Scan for the cell matching the given text and deliver its (X, Y) coordinate at center. 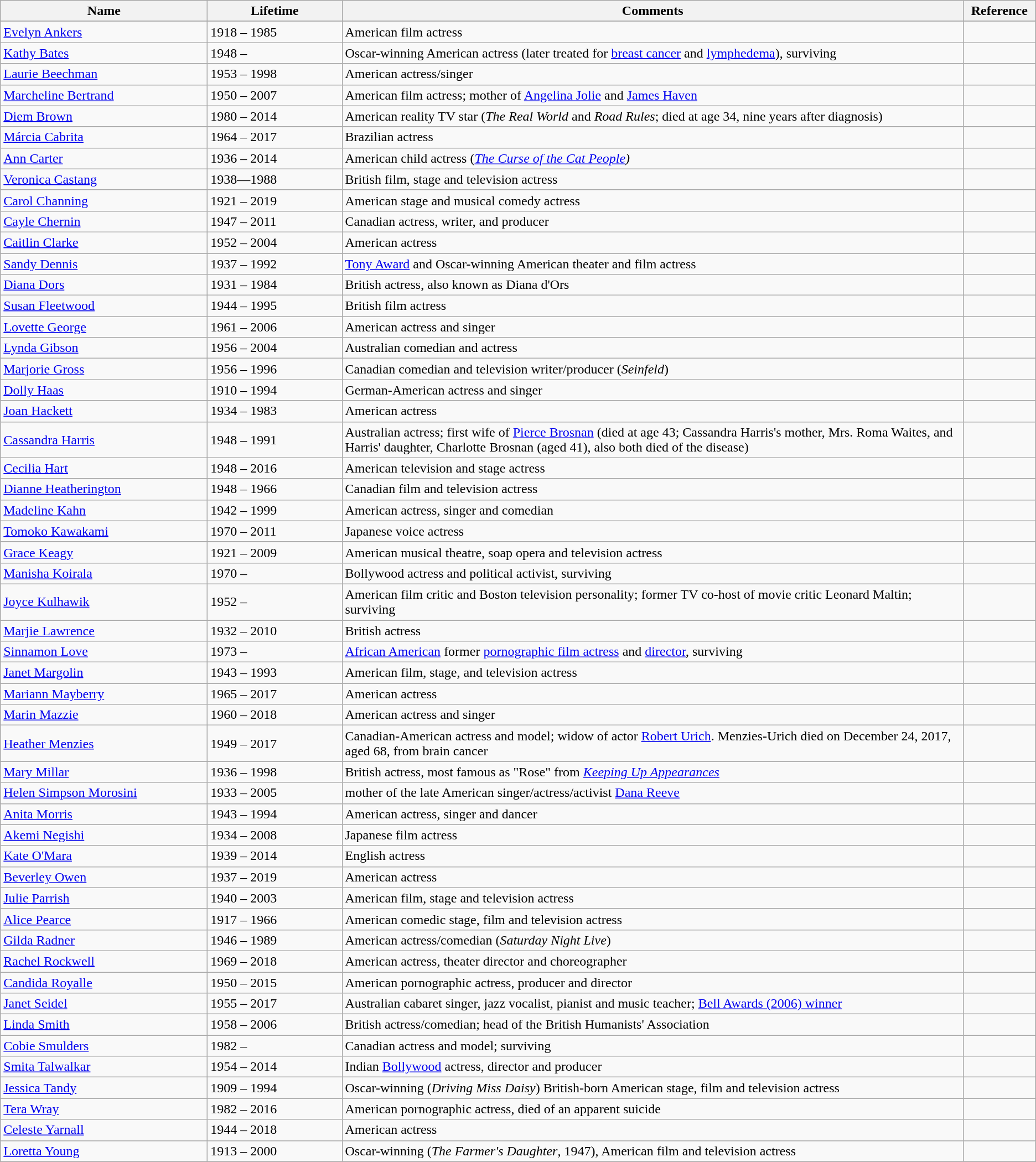
Kathy Bates (104, 53)
1937 – 1992 (274, 264)
Jessica Tandy (104, 1088)
Veronica Castang (104, 179)
Candida Royalle (104, 982)
mother of the late American singer/actress/activist Dana Reeve (652, 793)
1942 – 1999 (274, 510)
American actress/comedian (Saturday Night Live) (652, 940)
Comments (652, 11)
Indian Bollywood actress, director and producer (652, 1067)
Diem Brown (104, 116)
1960 – 2018 (274, 715)
1961 – 2006 (274, 327)
1970 – 2011 (274, 531)
1934 – 1983 (274, 411)
American pornographic actress, producer and director (652, 982)
Lifetime (274, 11)
1932 – 2010 (274, 630)
1980 – 2014 (274, 116)
Joyce Kulhawik (104, 602)
1936 – 2014 (274, 158)
Japanese voice actress (652, 531)
Brazilian actress (652, 137)
Dianne Heatherington (104, 489)
Loretta Young (104, 1151)
1965 – 2017 (274, 694)
German-American actress and singer (652, 390)
Cobie Smulders (104, 1046)
Sandy Dennis (104, 264)
1944 – 1995 (274, 306)
Cayle Chernin (104, 221)
1970 – (274, 573)
Sinnamon Love (104, 652)
Canadian-American actress and model; widow of actor Robert Urich. Menzies-Urich died on December 24, 2017, aged 68, from brain cancer (652, 744)
1969 – 2018 (274, 961)
Grace Keagy (104, 552)
1918 – 1985 (274, 32)
1938—1988 (274, 179)
Cecilia Hart (104, 468)
Anita Morris (104, 814)
1958 – 2006 (274, 1025)
Celeste Yarnall (104, 1130)
1952 – 2004 (274, 242)
Tomoko Kawakami (104, 531)
1943 – 1993 (274, 673)
British actress (652, 630)
1946 – 1989 (274, 940)
American stage and musical comedy actress (652, 200)
1933 – 2005 (274, 793)
Linda Smith (104, 1025)
Japanese film actress (652, 835)
1948 – (274, 53)
1950 – 2007 (274, 95)
Susan Fleetwood (104, 306)
American film actress; mother of Angelina Jolie and James Haven (652, 95)
Akemi Negishi (104, 835)
Marjorie Gross (104, 369)
Carol Channing (104, 200)
Manisha Koirala (104, 573)
Márcia Cabrita (104, 137)
1952 – (274, 602)
Australian comedian and actress (652, 348)
Oscar-winning (The Farmer's Daughter, 1947), American film and television actress (652, 1151)
1937 – 2019 (274, 877)
1917 – 1966 (274, 919)
Rachel Rockwell (104, 961)
Caitlin Clarke (104, 242)
1973 – (274, 652)
American film, stage, and television actress (652, 673)
1948 – 1991 (274, 439)
Julie Parrish (104, 898)
Canadian actress and model; surviving (652, 1046)
British film, stage and television actress (652, 179)
Lynda Gibson (104, 348)
Bollywood actress and political activist, surviving (652, 573)
Oscar-winning (Driving Miss Daisy) British-born American stage, film and television actress (652, 1088)
American film actress (652, 32)
1950 – 2015 (274, 982)
Laurie Beechman (104, 74)
American musical theatre, soap opera and television actress (652, 552)
Smita Talwalkar (104, 1067)
Lovette George (104, 327)
American comedic stage, film and television actress (652, 919)
British film actress (652, 306)
Janet Seidel (104, 1004)
American reality TV star (The Real World and Road Rules; died at age 34, nine years after diagnosis) (652, 116)
1964 – 2017 (274, 137)
1956 – 2004 (274, 348)
American actress, singer and comedian (652, 510)
British actress, also known as Diana d'Ors (652, 285)
1934 – 2008 (274, 835)
English actress (652, 856)
1936 – 1998 (274, 772)
Gilda Radner (104, 940)
1956 – 1996 (274, 369)
1982 – 2016 (274, 1109)
Cassandra Harris (104, 439)
Marcheline Bertrand (104, 95)
1940 – 2003 (274, 898)
Ann Carter (104, 158)
American television and stage actress (652, 468)
1944 – 2018 (274, 1130)
1910 – 1994 (274, 390)
American actress, singer and dancer (652, 814)
Name (104, 11)
Tony Award and Oscar-winning American theater and film actress (652, 264)
American actress, theater director and choreographer (652, 961)
1921 – 2019 (274, 200)
1948 – 2016 (274, 468)
Alice Pearce (104, 919)
1954 – 2014 (274, 1067)
Helen Simpson Morosini (104, 793)
Australian cabaret singer, jazz vocalist, pianist and music teacher; Bell Awards (2006) winner (652, 1004)
1948 – 1966 (274, 489)
1921 – 2009 (274, 552)
1909 – 1994 (274, 1088)
Mariann Mayberry (104, 694)
Canadian comedian and television writer/producer (Seinfeld) (652, 369)
Diana Dors (104, 285)
Beverley Owen (104, 877)
1949 – 2017 (274, 744)
1947 – 2011 (274, 221)
Reference (999, 11)
Kate O'Mara (104, 856)
1931 – 1984 (274, 285)
American child actress (The Curse of the Cat People) (652, 158)
Heather Menzies (104, 744)
African American former pornographic film actress and director, surviving (652, 652)
1953 – 1998 (274, 74)
Oscar-winning American actress (later treated for breast cancer and lymphedema), surviving (652, 53)
American film, stage and television actress (652, 898)
Joan Hackett (104, 411)
Dolly Haas (104, 390)
British actress/comedian; head of the British Humanists' Association (652, 1025)
American actress/singer (652, 74)
Canadian actress, writer, and producer (652, 221)
Janet Margolin (104, 673)
1939 – 2014 (274, 856)
Marin Mazzie (104, 715)
1982 – (274, 1046)
Madeline Kahn (104, 510)
British actress, most famous as "Rose" from Keeping Up Appearances (652, 772)
American film critic and Boston television personality; former TV co-host of movie critic Leonard Maltin; surviving (652, 602)
Canadian film and television actress (652, 489)
Marjie Lawrence (104, 630)
Evelyn Ankers (104, 32)
1913 – 2000 (274, 1151)
Tera Wray (104, 1109)
1955 – 2017 (274, 1004)
American pornographic actress, died of an apparent suicide (652, 1109)
1943 – 1994 (274, 814)
Mary Millar (104, 772)
